For the text-containing cell, return its midpoint in (x, y) coordinate format. 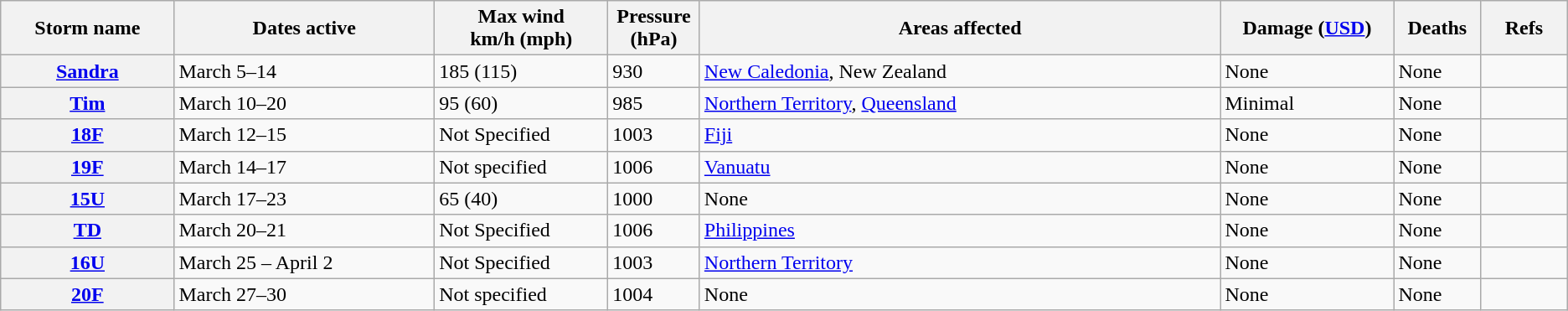
March 25 – April 2 (305, 262)
Northern Territory, Queensland (960, 103)
March 5–14 (305, 71)
930 (654, 71)
Tim (87, 103)
Vanuatu (960, 167)
Refs (1524, 29)
19F (87, 167)
March 17–23 (305, 199)
Minimal (1307, 103)
March 10–20 (305, 103)
1004 (654, 294)
TD (87, 231)
New Caledonia, New Zealand (960, 71)
20F (87, 294)
March 27–30 (305, 294)
16U (87, 262)
March 20–21 (305, 231)
March 14–17 (305, 167)
Deaths (1437, 29)
Storm name (87, 29)
Fiji (960, 135)
Areas affected (960, 29)
185 (115) (521, 71)
Northern Territory (960, 262)
985 (654, 103)
Pressure(hPa) (654, 29)
Max windkm/h (mph) (521, 29)
1000 (654, 199)
Philippines (960, 231)
15U (87, 199)
95 (60) (521, 103)
Sandra (87, 71)
Damage (USD) (1307, 29)
Dates active (305, 29)
65 (40) (521, 199)
March 12–15 (305, 135)
18F (87, 135)
